From the cell containing the given text, extract its center point as (X, Y) coordinate. 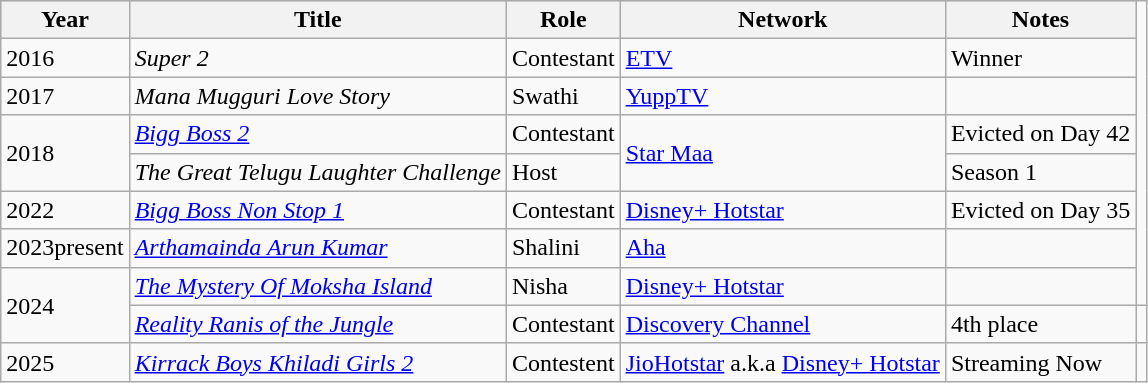
2025 (65, 362)
Winner (1040, 58)
Contestent (563, 362)
Nisha (563, 286)
Streaming Now (1040, 362)
2023present (65, 248)
2022 (65, 210)
Discovery Channel (782, 324)
Evicted on Day 35 (1040, 210)
2016 (65, 58)
Title (318, 20)
Bigg Boss Non Stop 1 (318, 210)
Shalini (563, 248)
Year (65, 20)
2017 (65, 96)
2024 (65, 305)
Bigg Boss 2 (318, 134)
Evicted on Day 42 (1040, 134)
The Great Telugu Laughter Challenge (318, 172)
YuppTV (782, 96)
Aha (782, 248)
Host (563, 172)
2018 (65, 153)
The Mystery Of Moksha Island (318, 286)
JioHotstar a.k.a Disney+ Hotstar (782, 362)
Star Maa (782, 153)
Swathi (563, 96)
Super 2 (318, 58)
ETV (782, 58)
Arthamainda Arun Kumar (318, 248)
Notes (1040, 20)
Season 1 (1040, 172)
Reality Ranis of the Jungle (318, 324)
Mana Mugguri Love Story (318, 96)
Role (563, 20)
Kirrack Boys Khiladi Girls 2 (318, 362)
4th place (1040, 324)
Network (782, 20)
